Determine the (x, y) coordinate at the center of the cell enclosing the given text.  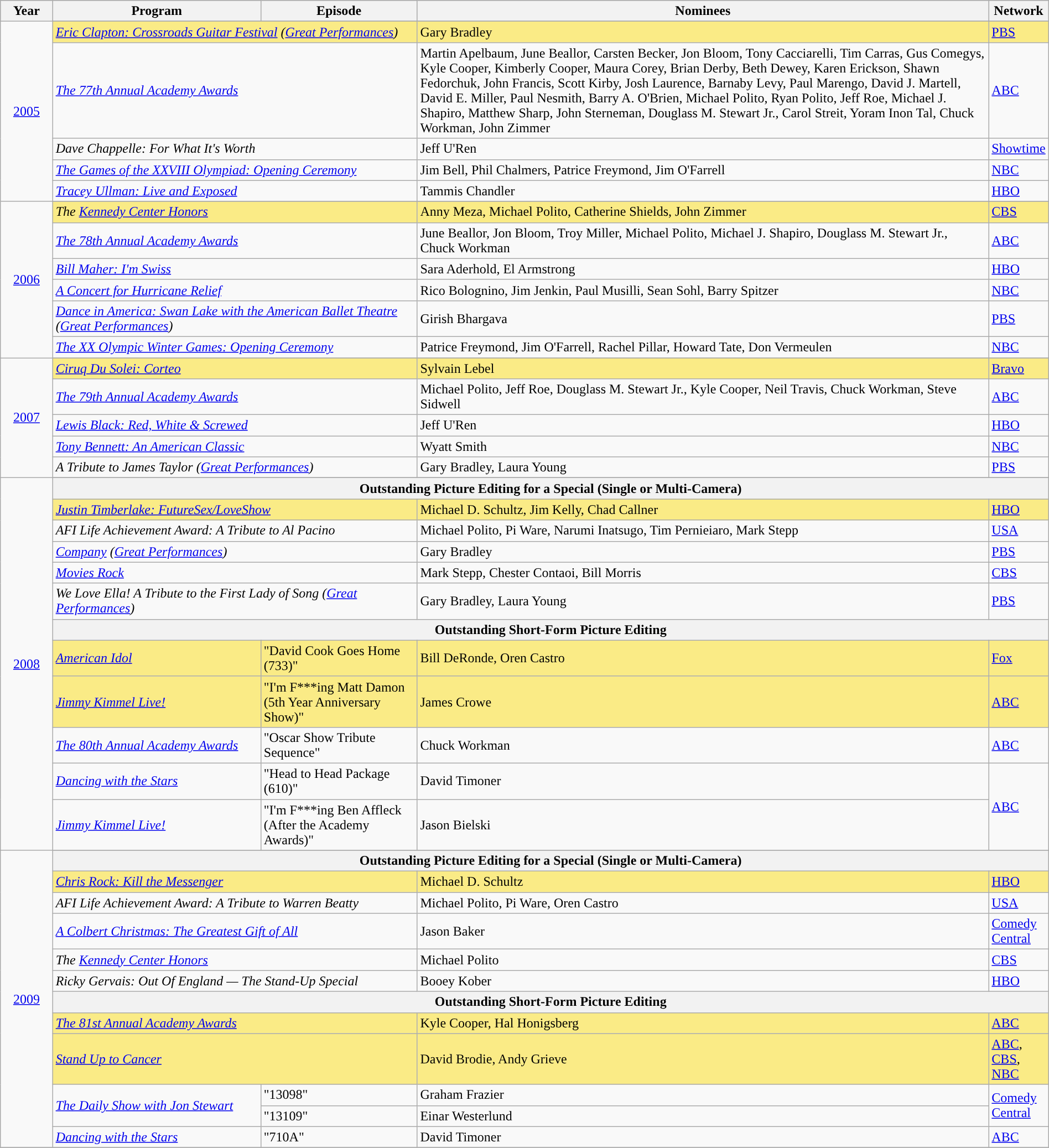
The 80th Annual Academy Awards (157, 745)
Bill Maher: I'm Swiss (235, 269)
Movies Rock (235, 573)
Michael D. Schultz, Jim Kelly, Chad Callner (703, 510)
Jim Bell, Phil Chalmers, Patrice Freymond, Jim O'Farrell (703, 170)
The 77th Annual Academy Awards (235, 91)
AFI Life Achievement Award: A Tribute to Al Pacino (235, 531)
"David Cook Goes Home (733)" (339, 658)
Tony Bennett: An American Classic (235, 446)
"13098" (339, 1095)
American Idol (157, 658)
Michael Polito, Pi Ware, Oren Castro (703, 903)
"710A" (339, 1137)
Michael Polito, Jeff Roe, Douglass M. Stewart Jr., Kyle Cooper, Neil Travis, Chuck Workman, Steve Sidwell (703, 397)
Nominees (703, 11)
Mark Stepp, Chester Contaoi, Bill Morris (703, 573)
The Games of the XXVIII Olympiad: Opening Ceremony (235, 170)
"Head to Head Package (610)" (339, 781)
Einar Westerlund (703, 1116)
A Colbert Christmas: The Greatest Gift of All (235, 932)
Showtime (1019, 149)
2007 (27, 417)
"I'm F***ing Matt Damon (5th Year Anniversary Show)" (339, 702)
Ricky Gervais: Out Of England — The Stand-Up Special (235, 981)
Company (Great Performances) (235, 552)
"13109" (339, 1116)
2009 (27, 999)
A Tribute to James Taylor (Great Performances) (235, 467)
Chris Rock: Kill the Messenger (235, 882)
Kyle Cooper, Hal Honigsberg (703, 1023)
Chuck Workman (703, 745)
June Beallor, Jon Bloom, Troy Miller, Michael Polito, Michael J. Shapiro, Douglass M. Stewart Jr., Chuck Workman (703, 240)
Booey Kober (703, 981)
Eric Clapton: Crossroads Guitar Festival (Great Performances) (235, 32)
Michael D. Schultz (703, 882)
Year (27, 11)
Bravo (1019, 368)
Lewis Black: Red, White & Screwed (235, 425)
Justin Timberlake: FutureSex/LoveShow (235, 510)
James Crowe (703, 702)
2005 (27, 112)
Tammis Chandler (703, 191)
Episode (339, 11)
A Concert for Hurricane Relief (235, 290)
Graham Frazier (703, 1095)
Anny Meza, Michael Polito, Catherine Shields, John Zimmer (703, 212)
ABC, CBS, NBC (1019, 1059)
Jason Bielski (703, 824)
Dave Chappelle: For What It's Worth (235, 149)
Jason Baker (703, 932)
David Brodie, Andy Grieve (703, 1059)
Girish Bhargava (703, 319)
Ciruq Du Solei: Corteo (235, 368)
The 81st Annual Academy Awards (235, 1023)
Sara Aderhold, El Armstrong (703, 269)
Michael Polito (703, 960)
Stand Up to Cancer (235, 1059)
2008 (27, 664)
Fox (1019, 658)
Tracey Ullman: Live and Exposed (235, 191)
Network (1019, 11)
Wyatt Smith (703, 446)
The 79th Annual Academy Awards (235, 397)
Rico Bolognino, Jim Jenkin, Paul Musilli, Sean Sohl, Barry Spitzer (703, 290)
Bill DeRonde, Oren Castro (703, 658)
The XX Olympic Winter Games: Opening Ceremony (235, 347)
Michael Polito, Pi Ware, Narumi Inatsugo, Tim Pernieiaro, Mark Stepp (703, 531)
2006 (27, 279)
The Daily Show with Jon Stewart (157, 1105)
We Love Ella! A Tribute to the First Lady of Song (Great Performances) (235, 601)
"I'm F***ing Ben Affleck (After the Academy Awards)" (339, 824)
AFI Life Achievement Award: A Tribute to Warren Beatty (235, 903)
"Oscar Show Tribute Sequence" (339, 745)
Dance in America: Swan Lake with the American Ballet Theatre (Great Performances) (235, 319)
Sylvain Lebel (703, 368)
Patrice Freymond, Jim O'Farrell, Rachel Pillar, Howard Tate, Don Vermeulen (703, 347)
The 78th Annual Academy Awards (235, 240)
Program (157, 11)
